Find where the given text appears and provide that cell's center as [x, y] coordinate. 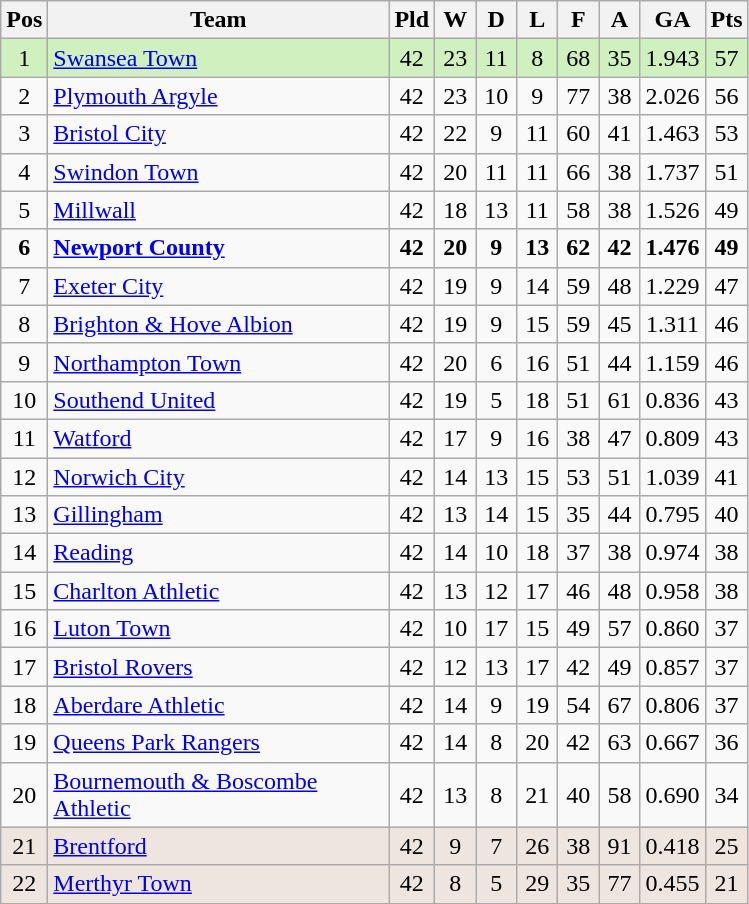
Gillingham [218, 515]
91 [620, 846]
W [456, 20]
0.795 [672, 515]
68 [578, 58]
66 [578, 172]
0.667 [672, 743]
Aberdare Athletic [218, 705]
Bristol City [218, 134]
54 [578, 705]
0.418 [672, 846]
29 [538, 884]
Bournemouth & Boscombe Athletic [218, 794]
1.463 [672, 134]
Charlton Athletic [218, 591]
Brentford [218, 846]
D [496, 20]
0.958 [672, 591]
Brighton & Hove Albion [218, 324]
Merthyr Town [218, 884]
1.229 [672, 286]
GA [672, 20]
1.943 [672, 58]
0.809 [672, 438]
1.039 [672, 477]
2.026 [672, 96]
25 [726, 846]
0.974 [672, 553]
A [620, 20]
60 [578, 134]
1.159 [672, 362]
Queens Park Rangers [218, 743]
Exeter City [218, 286]
Luton Town [218, 629]
Norwich City [218, 477]
Swansea Town [218, 58]
26 [538, 846]
Pts [726, 20]
F [578, 20]
Bristol Rovers [218, 667]
2 [24, 96]
0.455 [672, 884]
Swindon Town [218, 172]
Plymouth Argyle [218, 96]
56 [726, 96]
Pos [24, 20]
Watford [218, 438]
Team [218, 20]
0.806 [672, 705]
Southend United [218, 400]
1.476 [672, 248]
61 [620, 400]
0.836 [672, 400]
3 [24, 134]
Pld [412, 20]
63 [620, 743]
1 [24, 58]
1.526 [672, 210]
Millwall [218, 210]
34 [726, 794]
0.857 [672, 667]
Reading [218, 553]
0.690 [672, 794]
1.737 [672, 172]
62 [578, 248]
1.311 [672, 324]
45 [620, 324]
4 [24, 172]
L [538, 20]
Northampton Town [218, 362]
67 [620, 705]
Newport County [218, 248]
0.860 [672, 629]
36 [726, 743]
